For the text-containing cell, return its midpoint in (X, Y) coordinate format. 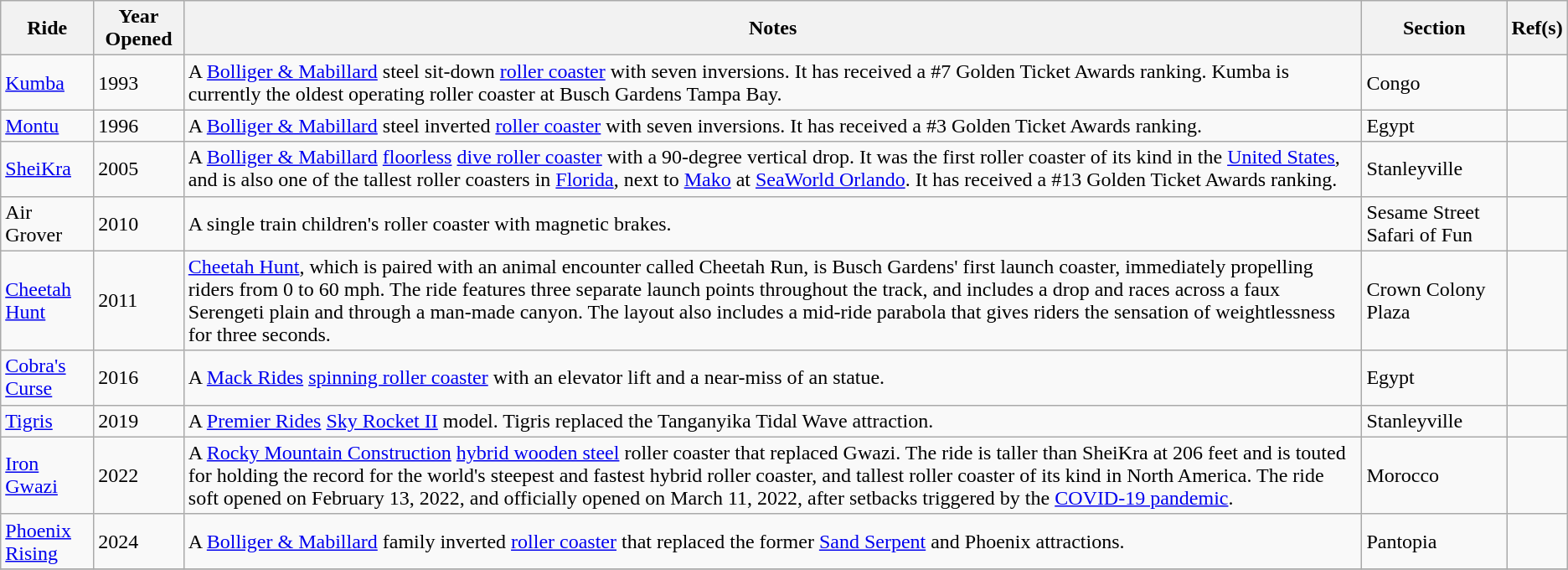
2022 (139, 475)
Ref(s) (1537, 28)
A single train children's roller coaster with magnetic brakes. (772, 223)
2024 (139, 541)
A Bolliger & Mabillard family inverted roller coaster that replaced the former Sand Serpent and Phoenix attractions. (772, 541)
Notes (772, 28)
A Mack Rides spinning roller coaster with an elevator lift and a near-miss of an statue. (772, 377)
Montu (47, 126)
Morocco (1434, 475)
Kumba (47, 82)
Congo (1434, 82)
Pantopia (1434, 541)
Year Opened (139, 28)
Crown Colony Plaza (1434, 300)
1996 (139, 126)
2005 (139, 169)
SheiKra (47, 169)
Section (1434, 28)
Iron Gwazi (47, 475)
2011 (139, 300)
2019 (139, 421)
1993 (139, 82)
Ride (47, 28)
A Bolliger & Mabillard steel inverted roller coaster with seven inversions. It has received a #3 Golden Ticket Awards ranking. (772, 126)
2016 (139, 377)
Sesame Street Safari of Fun (1434, 223)
Air Grover (47, 223)
Tigris (47, 421)
Cobra's Curse (47, 377)
A Premier Rides Sky Rocket II model. Tigris replaced the Tanganyika Tidal Wave attraction. (772, 421)
Phoenix Rising (47, 541)
2010 (139, 223)
Cheetah Hunt (47, 300)
